Determine the [x, y] coordinate at the center of the cell enclosing the given text.  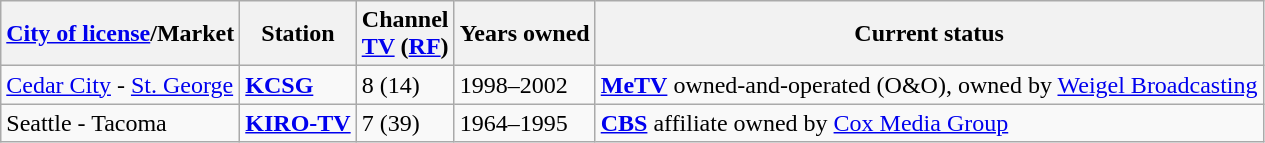
Station [298, 34]
KCSG [298, 85]
MeTV owned-and-operated (O&O), owned by Weigel Broadcasting [929, 85]
Cedar City - St. George [120, 85]
1998–2002 [524, 85]
Years owned [524, 34]
8 (14) [405, 85]
Seattle - Tacoma [120, 123]
ChannelTV (RF) [405, 34]
KIRO-TV [298, 123]
City of license/Market [120, 34]
7 (39) [405, 123]
Current status [929, 34]
1964–1995 [524, 123]
CBS affiliate owned by Cox Media Group [929, 123]
